Extract the [X, Y] coordinate from the center of the cell holding the provided text.  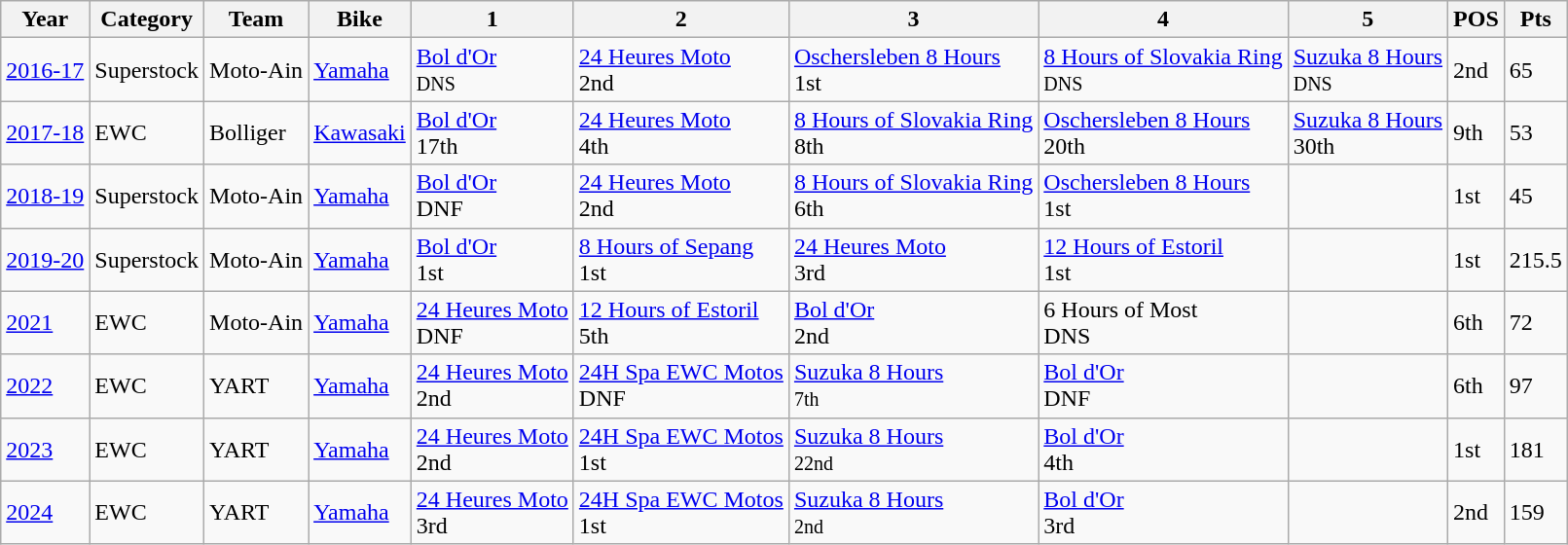
Year [45, 19]
2019-20 [45, 259]
72 [1536, 323]
97 [1536, 385]
Bolliger [257, 132]
2016-17 [45, 70]
181 [1536, 450]
2017-18 [45, 132]
Suzuka 8 HoursDNS [1367, 70]
24H Spa EWC MotosDNF [681, 385]
8 Hours of Slovakia Ring8th [913, 132]
Suzuka 8 Hours22nd [913, 450]
2022 [45, 385]
Suzuka 8 Hours30th [1367, 132]
8 Hours of Slovakia Ring6th [913, 197]
2 [681, 19]
POS [1477, 19]
8 Hours of Sepang1st [681, 259]
6 Hours of MostDNS [1163, 323]
Bol d'Or17th [492, 132]
Suzuka 8 Hours7th [913, 385]
159 [1536, 512]
Pts [1536, 19]
Bol d'Or4th [1163, 450]
2021 [45, 323]
2024 [45, 512]
2023 [45, 450]
3 [913, 19]
8 Hours of Slovakia RingDNS [1163, 70]
24 Heures MotoDNF [492, 323]
Category [147, 19]
Kawasaki [360, 132]
Suzuka 8 Hours2nd [913, 512]
Team [257, 19]
53 [1536, 132]
24 Heures Moto4th [681, 132]
Bol d'Or3rd [1163, 512]
Bike [360, 19]
45 [1536, 197]
5 [1367, 19]
Bol d'Or1st [492, 259]
4 [1163, 19]
Oschersleben 8 Hours20th [1163, 132]
9th [1477, 132]
Bol d'Or2nd [913, 323]
65 [1536, 70]
12 Hours of Estoril5th [681, 323]
Bol d'OrDNS [492, 70]
1 [492, 19]
2018-19 [45, 197]
215.5 [1536, 259]
12 Hours of Estoril1st [1163, 259]
